Capture the cell that displays the provided text and extract its [x, y] central coordinate. 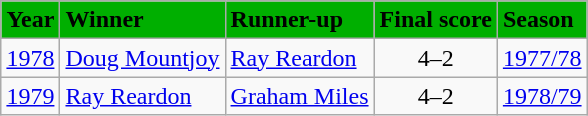
Final score [436, 20]
Year [30, 20]
1977/78 [542, 58]
1979 [30, 96]
Graham Miles [300, 96]
Runner-up [300, 20]
Doug Mountjoy [142, 58]
Season [542, 20]
Winner [142, 20]
1978/79 [542, 96]
1978 [30, 58]
